Output the (x, y) coordinate of the center of the cell containing the given text.  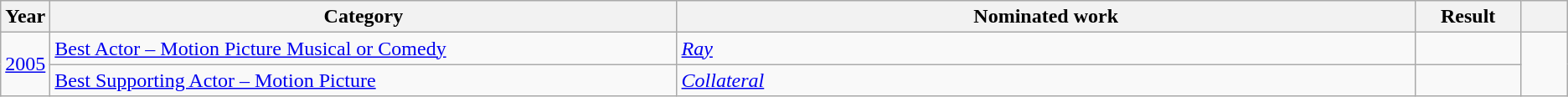
2005 (25, 64)
Collateral (1045, 80)
Year (25, 17)
Best Actor – Motion Picture Musical or Comedy (364, 48)
Ray (1045, 48)
Category (364, 17)
Nominated work (1045, 17)
Best Supporting Actor – Motion Picture (364, 80)
Result (1467, 17)
